Output the (x, y) coordinate of the center of the cell containing the given text.  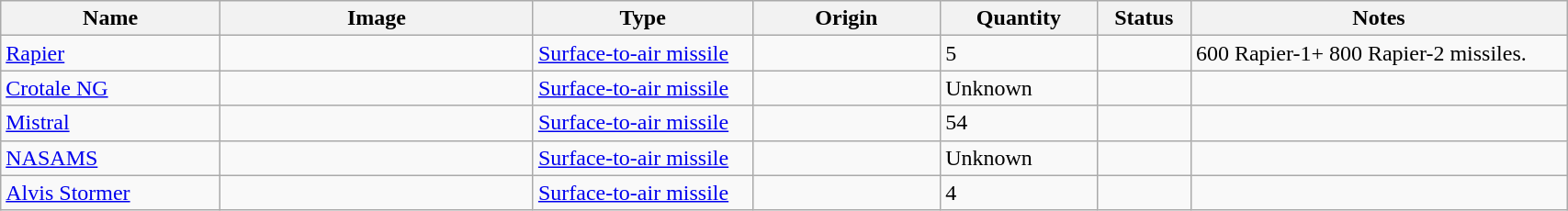
Type (643, 18)
Origin (847, 18)
Quantity (1019, 18)
54 (1019, 123)
Name (110, 18)
Image (377, 18)
4 (1019, 193)
Mistral (110, 123)
600 Rapier-1+ 800 Rapier-2 missiles. (1378, 53)
Notes (1378, 18)
Rapier (110, 53)
Status (1144, 18)
5 (1019, 53)
Alvis Stormer (110, 193)
NASAMS (110, 158)
Crotale NG (110, 88)
